Capture the cell that displays the provided text and extract its (X, Y) central coordinate. 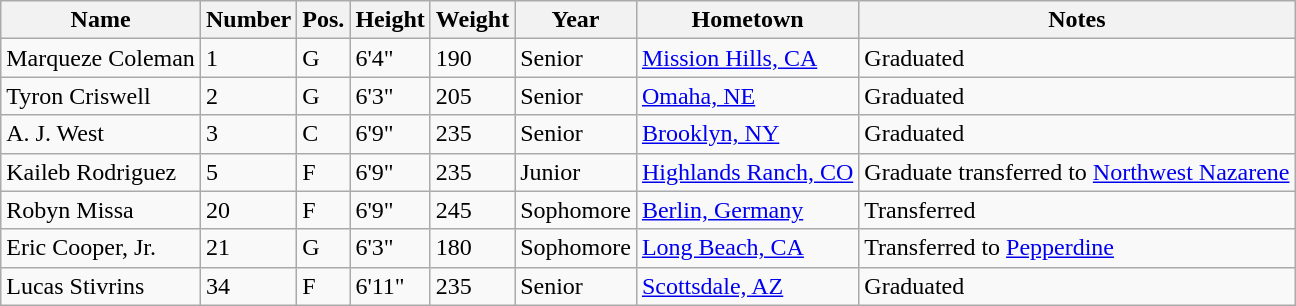
Year (576, 20)
Transferred (1077, 210)
A. J. West (101, 134)
2 (248, 96)
Berlin, Germany (747, 210)
Marqueze Coleman (101, 58)
C (324, 134)
34 (248, 286)
Junior (576, 172)
Graduate transferred to Northwest Nazarene (1077, 172)
Number (248, 20)
190 (472, 58)
Transferred to Pepperdine (1077, 248)
Brooklyn, NY (747, 134)
Pos. (324, 20)
Notes (1077, 20)
Lucas Stivrins (101, 286)
Omaha, NE (747, 96)
6'4" (390, 58)
5 (248, 172)
Kaileb Rodriguez (101, 172)
Tyron Criswell (101, 96)
6'11" (390, 286)
245 (472, 210)
Name (101, 20)
Long Beach, CA (747, 248)
Scottsdale, AZ (747, 286)
Weight (472, 20)
Hometown (747, 20)
Height (390, 20)
Mission Hills, CA (747, 58)
20 (248, 210)
3 (248, 134)
Robyn Missa (101, 210)
205 (472, 96)
Eric Cooper, Jr. (101, 248)
1 (248, 58)
Highlands Ranch, CO (747, 172)
180 (472, 248)
21 (248, 248)
